Capture the cell that displays the provided text and extract its [x, y] central coordinate. 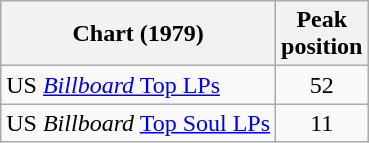
52 [322, 85]
US Billboard Top Soul LPs [138, 123]
Peakposition [322, 34]
Chart (1979) [138, 34]
US Billboard Top LPs [138, 85]
11 [322, 123]
